Find where the given text appears and provide that cell's center as (X, Y) coordinate. 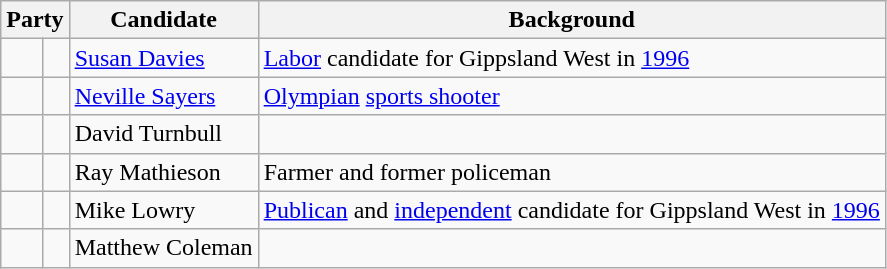
Olympian sports shooter (572, 96)
Susan Davies (164, 58)
Candidate (164, 20)
Matthew Coleman (164, 248)
Ray Mathieson (164, 172)
Party (35, 20)
David Turnbull (164, 134)
Neville Sayers (164, 96)
Background (572, 20)
Publican and independent candidate for Gippsland West in 1996 (572, 210)
Labor candidate for Gippsland West in 1996 (572, 58)
Mike Lowry (164, 210)
Farmer and former policeman (572, 172)
